Return the (X, Y) coordinate for the center point of the cell that contains the specified text.  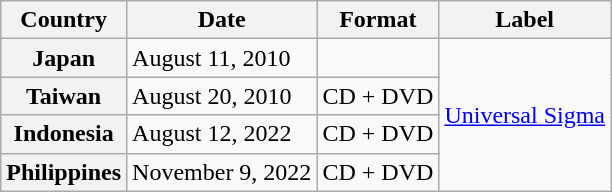
Label (525, 20)
Indonesia (64, 134)
Date (222, 20)
November 9, 2022 (222, 172)
Universal Sigma (525, 115)
August 11, 2010 (222, 58)
Taiwan (64, 96)
Format (378, 20)
August 12, 2022 (222, 134)
Country (64, 20)
August 20, 2010 (222, 96)
Philippines (64, 172)
Japan (64, 58)
